Capture the cell that displays the provided text and extract its (X, Y) central coordinate. 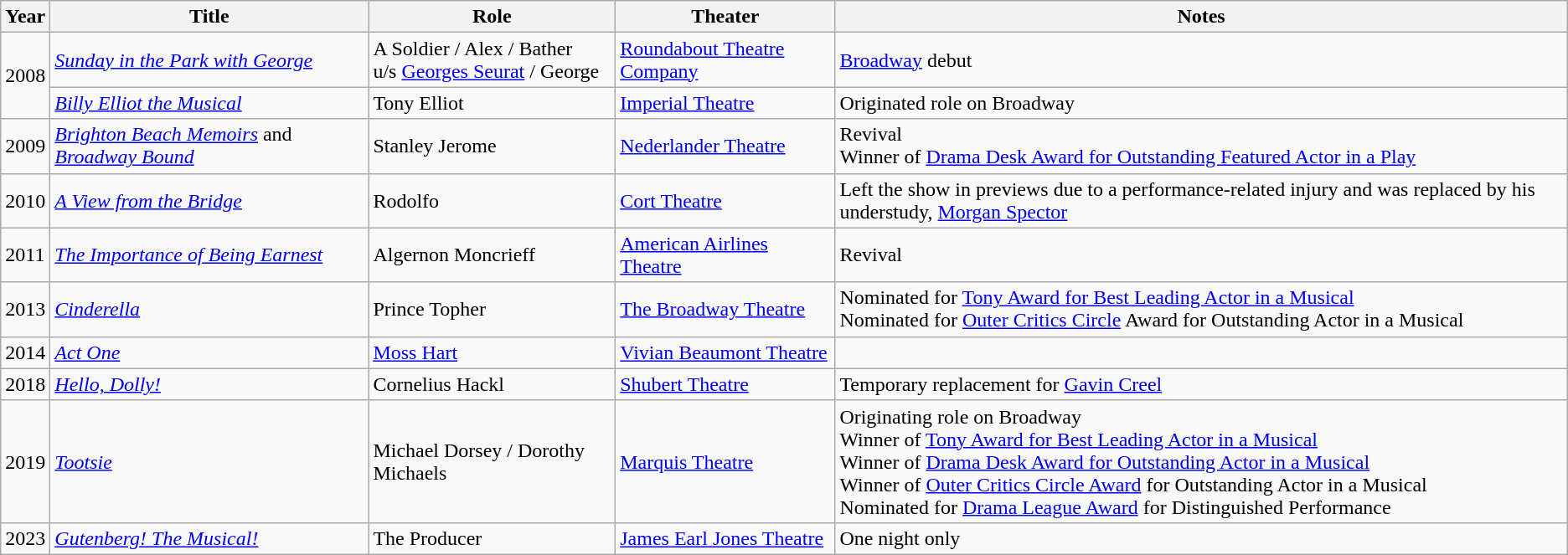
Sunday in the Park with George (209, 60)
Brighton Beach Memoirs and Broadway Bound (209, 146)
Vivian Beaumont Theatre (725, 352)
Rodolfo (493, 201)
Tony Elliot (493, 103)
Moss Hart (493, 352)
Imperial Theatre (725, 103)
Theater (725, 17)
2018 (25, 384)
Algernon Moncrieff (493, 254)
Hello, Dolly! (209, 384)
Michael Dorsey / Dorothy Michaels (493, 461)
Prince Topher (493, 310)
Cinderella (209, 310)
2009 (25, 146)
Nominated for Tony Award for Best Leading Actor in a MusicalNominated for Outer Critics Circle Award for Outstanding Actor in a Musical (1201, 310)
A View from the Bridge (209, 201)
2013 (25, 310)
2011 (25, 254)
Originated role on Broadway (1201, 103)
Year (25, 17)
Roundabout Theatre Company (725, 60)
Nederlander Theatre (725, 146)
Role (493, 17)
Revival (1201, 254)
Left the show in previews due to a performance-related injury and was replaced by his understudy, Morgan Spector (1201, 201)
Stanley Jerome (493, 146)
Notes (1201, 17)
2019 (25, 461)
Marquis Theatre (725, 461)
2008 (25, 75)
The Broadway Theatre (725, 310)
2010 (25, 201)
The Producer (493, 538)
RevivalWinner of Drama Desk Award for Outstanding Featured Actor in a Play (1201, 146)
Shubert Theatre (725, 384)
Billy Elliot the Musical (209, 103)
Tootsie (209, 461)
Act One (209, 352)
Gutenberg! The Musical! (209, 538)
A Soldier / Alex / Batheru/s Georges Seurat / George (493, 60)
Cort Theatre (725, 201)
Temporary replacement for Gavin Creel (1201, 384)
James Earl Jones Theatre (725, 538)
Title (209, 17)
One night only (1201, 538)
The Importance of Being Earnest (209, 254)
2023 (25, 538)
Cornelius Hackl (493, 384)
Broadway debut (1201, 60)
American Airlines Theatre (725, 254)
2014 (25, 352)
